Extract the [X, Y] coordinate from the center of the cell holding the provided text.  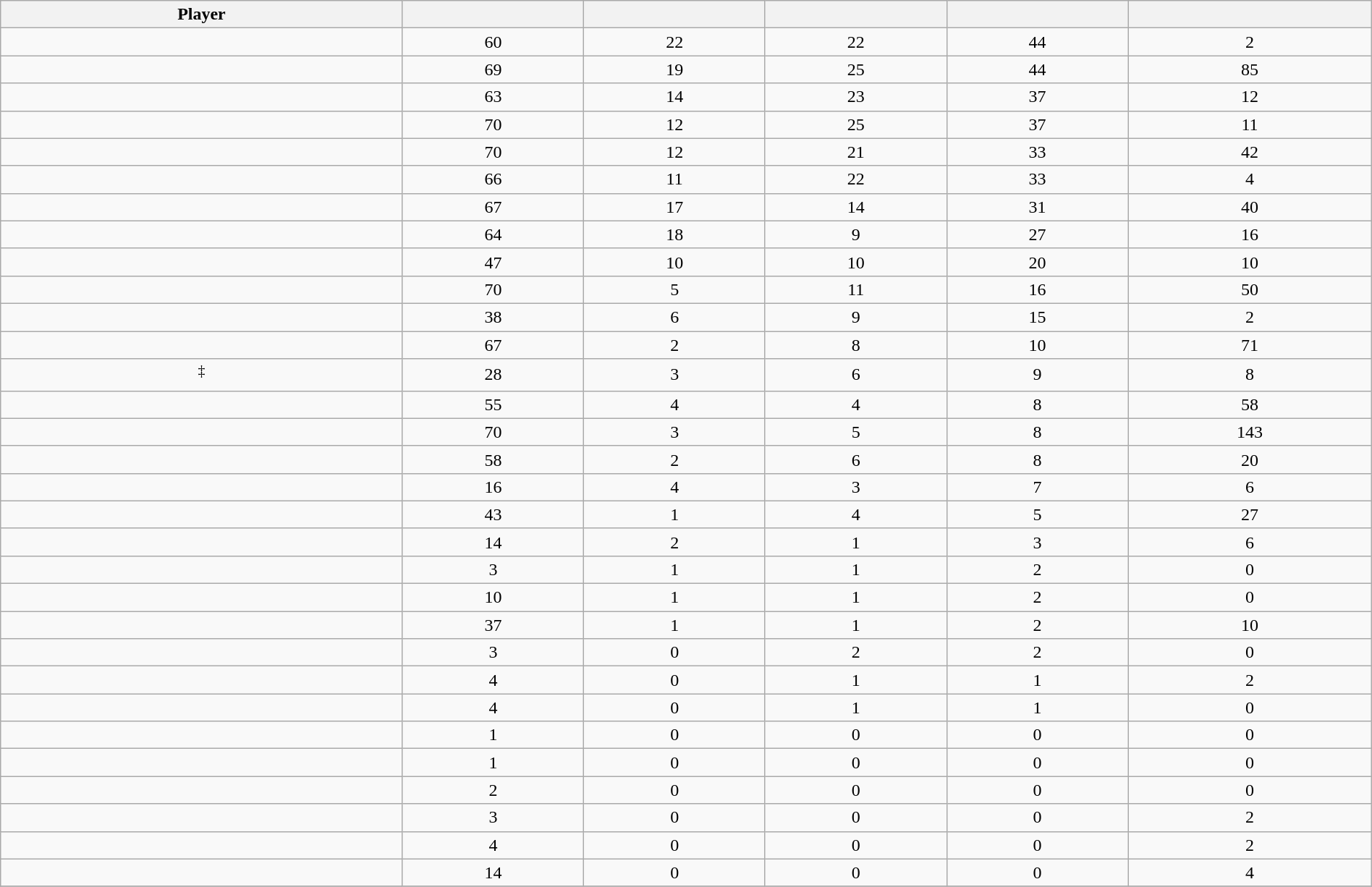
‡ [201, 375]
17 [674, 207]
31 [1038, 207]
47 [494, 262]
28 [494, 375]
63 [494, 97]
69 [494, 69]
143 [1250, 432]
40 [1250, 207]
23 [855, 97]
21 [855, 152]
42 [1250, 152]
60 [494, 42]
7 [1038, 487]
43 [494, 514]
66 [494, 179]
64 [494, 234]
38 [494, 317]
50 [1250, 289]
15 [1038, 317]
19 [674, 69]
Player [201, 14]
85 [1250, 69]
71 [1250, 345]
18 [674, 234]
55 [494, 404]
